Locate the cell with the specified text and output its (X, Y) center coordinate. 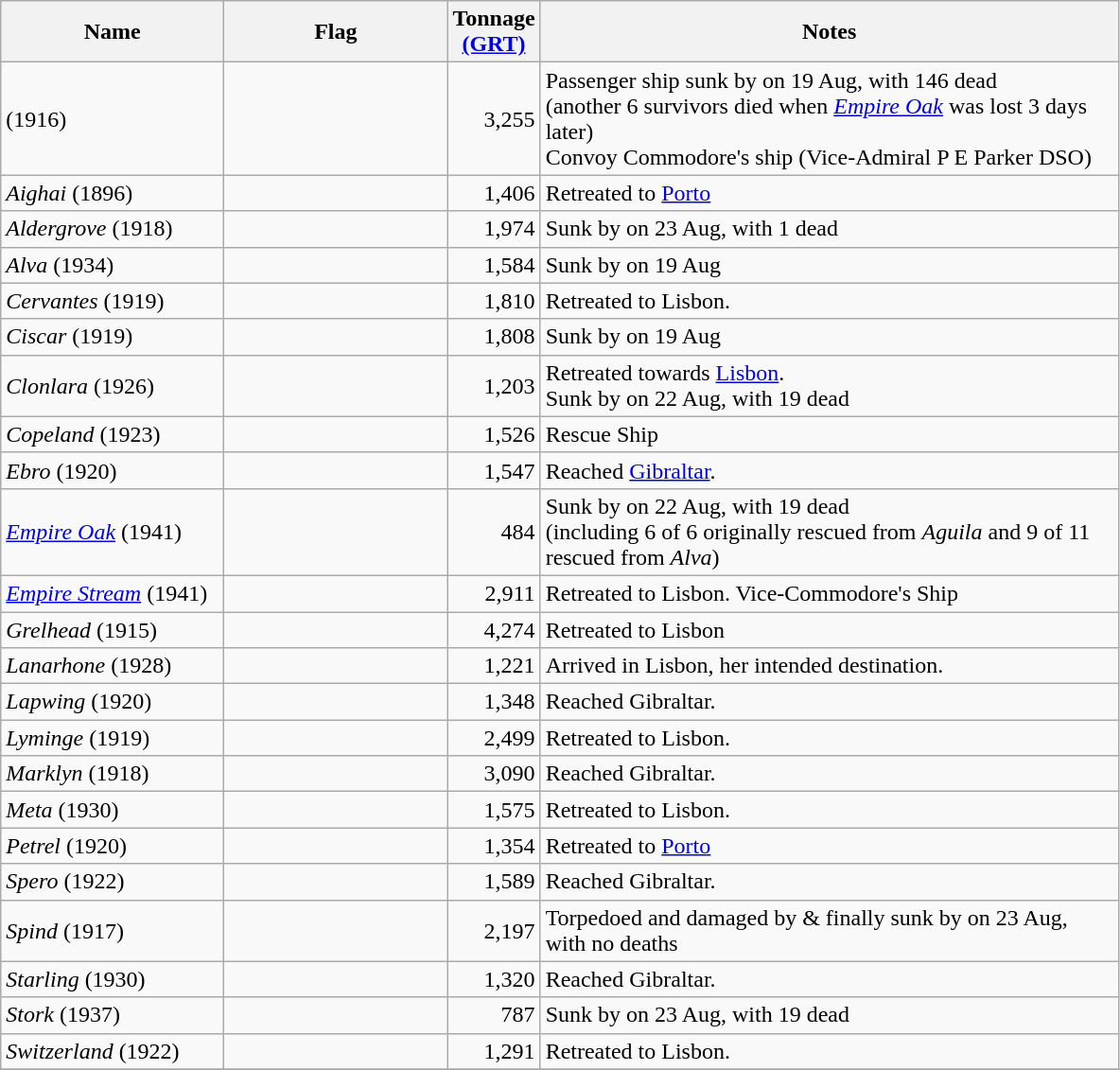
3,090 (494, 774)
Spind (1917) (113, 931)
1,589 (494, 882)
Cervantes (1919) (113, 301)
Rescue Ship (829, 434)
1,810 (494, 301)
Retreated to Lisbon (829, 629)
Torpedoed and damaged by & finally sunk by on 23 Aug, with no deaths (829, 931)
1,203 (494, 386)
484 (494, 532)
Grelhead (1915) (113, 629)
Flag (336, 32)
2,499 (494, 738)
1,584 (494, 265)
Notes (829, 32)
1,547 (494, 470)
Marklyn (1918) (113, 774)
Aldergrove (1918) (113, 229)
Lanarhone (1928) (113, 666)
Empire Stream (1941) (113, 593)
1,575 (494, 810)
Retreated to Lisbon. Vice-Commodore's Ship (829, 593)
2,911 (494, 593)
1,354 (494, 846)
Ebro (1920) (113, 470)
Stork (1937) (113, 1015)
Clonlara (1926) (113, 386)
Tonnage (GRT) (494, 32)
787 (494, 1015)
Starling (1930) (113, 979)
Lapwing (1920) (113, 702)
1,221 (494, 666)
1,406 (494, 193)
Arrived in Lisbon, her intended destination. (829, 666)
Petrel (1920) (113, 846)
1,808 (494, 337)
Sunk by on 23 Aug, with 1 dead (829, 229)
Switzerland (1922) (113, 1051)
Sunk by on 23 Aug, with 19 dead (829, 1015)
1,320 (494, 979)
Spero (1922) (113, 882)
1,974 (494, 229)
1,348 (494, 702)
Ciscar (1919) (113, 337)
Meta (1930) (113, 810)
Empire Oak (1941) (113, 532)
Sunk by on 22 Aug, with 19 dead(including 6 of 6 originally rescued from Aguila and 9 of 11 rescued from Alva) (829, 532)
1,526 (494, 434)
3,255 (494, 119)
(1916) (113, 119)
Lyminge (1919) (113, 738)
Retreated towards Lisbon.Sunk by on 22 Aug, with 19 dead (829, 386)
4,274 (494, 629)
Aighai (1896) (113, 193)
Alva (1934) (113, 265)
Name (113, 32)
Copeland (1923) (113, 434)
2,197 (494, 931)
1,291 (494, 1051)
